Pinpoint the cell where the given text exists, returning its (x, y) midpoint coordinate. 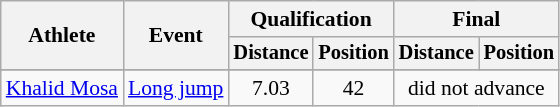
Qualification (310, 19)
Khalid Mosa (62, 88)
Long jump (176, 88)
Athlete (62, 36)
Final (476, 19)
7.03 (270, 88)
42 (353, 88)
Event (176, 36)
did not advance (476, 88)
